Capture the cell that displays the provided text and extract its (x, y) central coordinate. 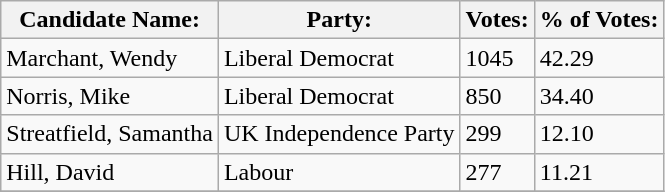
34.40 (599, 96)
1045 (497, 58)
Streatfield, Samantha (110, 134)
Labour (339, 172)
299 (497, 134)
Party: (339, 20)
UK Independence Party (339, 134)
11.21 (599, 172)
Hill, David (110, 172)
277 (497, 172)
12.10 (599, 134)
% of Votes: (599, 20)
Candidate Name: (110, 20)
Norris, Mike (110, 96)
Votes: (497, 20)
Marchant, Wendy (110, 58)
42.29 (599, 58)
850 (497, 96)
